Search for the cell housing the specified text and yield its [X, Y] center coordinate. 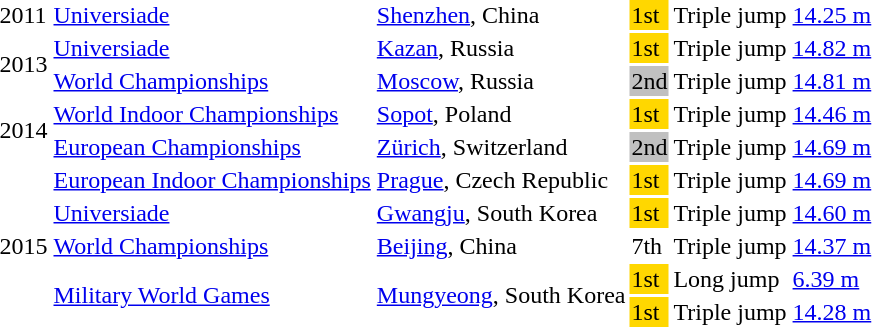
Kazan, Russia [501, 48]
Gwangju, South Korea [501, 213]
Long jump [730, 279]
7th [650, 246]
World Indoor Championships [212, 114]
Military World Games [212, 296]
Beijing, China [501, 246]
Shenzhen, China [501, 15]
Sopot, Poland [501, 114]
Moscow, Russia [501, 81]
European Indoor Championships [212, 180]
Zürich, Switzerland [501, 147]
Mungyeong, South Korea [501, 296]
European Championships [212, 147]
Prague, Czech Republic [501, 180]
